Search for the cell housing the specified text and yield its (x, y) center coordinate. 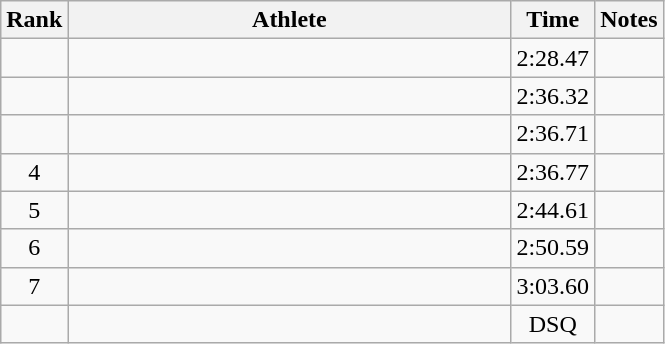
2:36.32 (553, 96)
DSQ (553, 324)
Time (553, 20)
2:36.71 (553, 134)
4 (34, 172)
3:03.60 (553, 286)
5 (34, 210)
2:44.61 (553, 210)
6 (34, 248)
2:50.59 (553, 248)
2:36.77 (553, 172)
Athlete (290, 20)
Rank (34, 20)
7 (34, 286)
2:28.47 (553, 58)
Notes (629, 20)
